Detect which cell encompasses the target text, then output its [x, y] center coordinate. 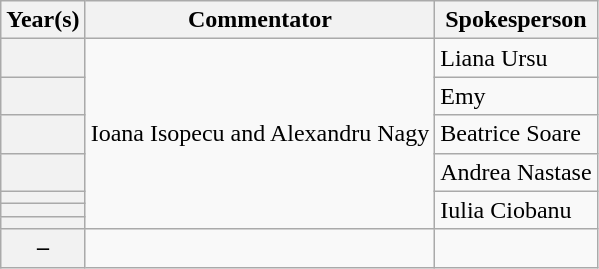
– [43, 248]
Iulia Ciobanu [516, 210]
Andrea Nastase [516, 172]
Ioana Isopecu and Alexandru Nagy [260, 134]
Emy [516, 96]
Spokesperson [516, 20]
Beatrice Soare [516, 134]
Commentator [260, 20]
Year(s) [43, 20]
Liana Ursu [516, 58]
